Provide the [x, y] coordinate of the cell's center where the given text is located.  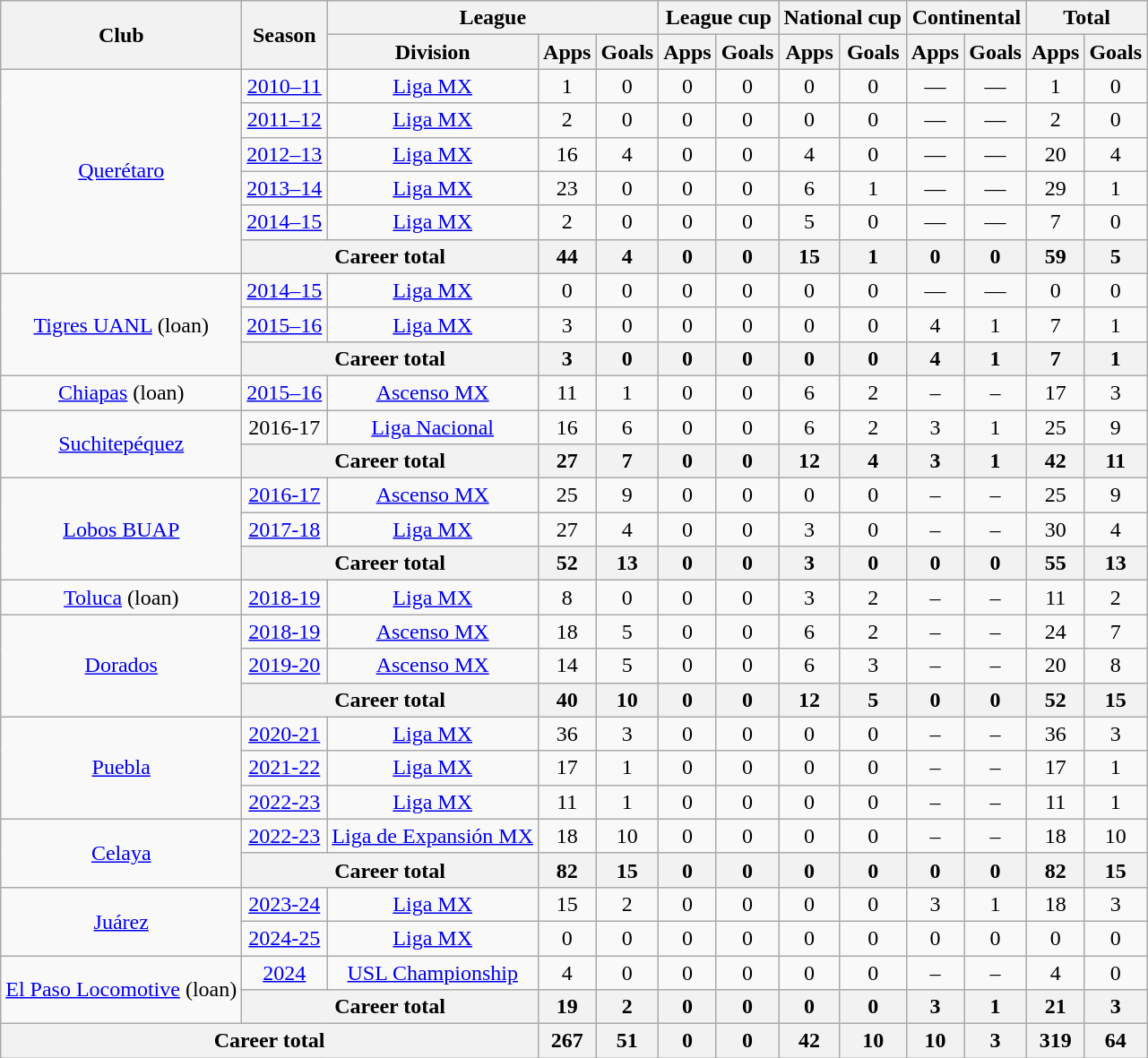
19 [567, 1007]
2019-20 [285, 666]
2013–14 [285, 188]
30 [1055, 529]
59 [1055, 256]
29 [1055, 188]
USL Championship [433, 972]
Division [433, 52]
40 [567, 700]
2010–11 [285, 86]
League [493, 18]
2024 [285, 972]
Suchitepéquez [122, 444]
319 [1055, 1041]
Season [285, 35]
Continental [966, 18]
Club [122, 35]
Dorados [122, 666]
51 [627, 1041]
2017-18 [285, 529]
Celaya [122, 853]
267 [567, 1041]
55 [1055, 563]
Tigres UANL (loan) [122, 324]
Puebla [122, 768]
Chiapas (loan) [122, 392]
El Paso Locomotive (loan) [122, 989]
National cup [842, 18]
44 [567, 256]
21 [1055, 1007]
2011–12 [285, 120]
Lobos BUAP [122, 529]
2023-24 [285, 904]
23 [567, 188]
Juárez [122, 921]
14 [567, 666]
Total [1086, 18]
League cup [719, 18]
64 [1116, 1041]
Toluca (loan) [122, 598]
2024-25 [285, 938]
Querétaro [122, 171]
Liga Nacional [433, 427]
2021-22 [285, 768]
24 [1055, 632]
2012–13 [285, 154]
2020-21 [285, 734]
Liga de Expansión MX [433, 836]
